Search for the cell housing the specified text and yield its [X, Y] center coordinate. 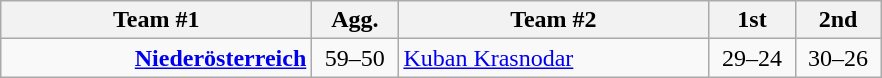
Niederösterreich [156, 58]
Agg. [355, 20]
30–26 [838, 58]
Team #1 [156, 20]
Team #2 [554, 20]
59–50 [355, 58]
2nd [838, 20]
1st [752, 20]
Kuban Krasnodar [554, 58]
29–24 [752, 58]
